Pinpoint the cell where the given text exists, returning its [x, y] midpoint coordinate. 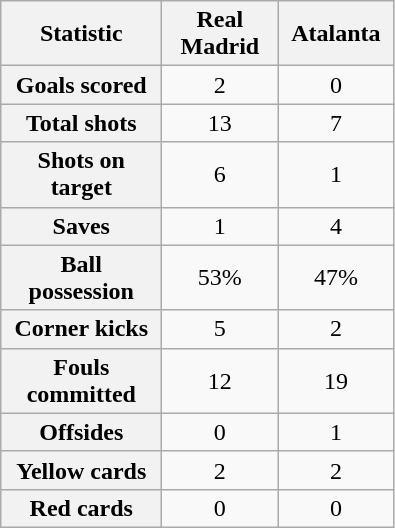
47% [336, 278]
Saves [82, 226]
13 [220, 123]
Red cards [82, 508]
Total shots [82, 123]
19 [336, 380]
Real Madrid [220, 34]
Atalanta [336, 34]
Shots on target [82, 174]
Corner kicks [82, 329]
5 [220, 329]
7 [336, 123]
Ball possession [82, 278]
Yellow cards [82, 470]
53% [220, 278]
Fouls committed [82, 380]
4 [336, 226]
Goals scored [82, 85]
Statistic [82, 34]
12 [220, 380]
Offsides [82, 432]
6 [220, 174]
